From the cell containing the given text, extract its center point as [x, y] coordinate. 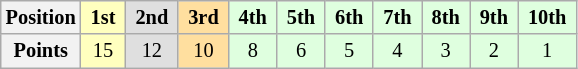
6th [349, 17]
10 [203, 51]
2 [494, 51]
1 [547, 51]
6 [301, 51]
8 [253, 51]
9th [494, 17]
Points [41, 51]
3rd [203, 17]
7th [397, 17]
Position [41, 17]
8th [446, 17]
5th [301, 17]
10th [547, 17]
4 [397, 51]
2nd [152, 17]
4th [253, 17]
5 [349, 51]
15 [104, 51]
1st [104, 17]
3 [446, 51]
12 [152, 51]
